Output the [X, Y] coordinate of the center of the cell containing the given text.  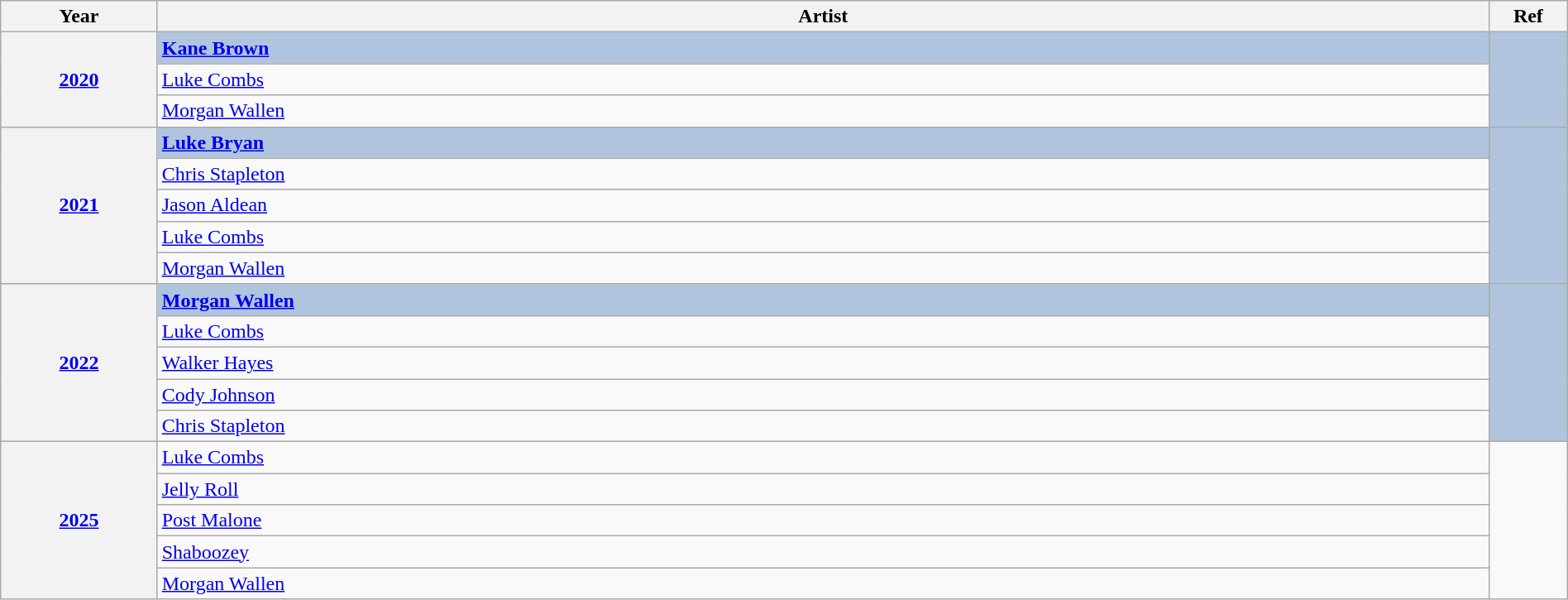
Artist [823, 17]
Walker Hayes [823, 362]
Year [79, 17]
Ref [1528, 17]
2020 [79, 79]
2021 [79, 205]
Cody Johnson [823, 395]
Shaboozey [823, 552]
Post Malone [823, 521]
2025 [79, 521]
Luke Bryan [823, 142]
2022 [79, 362]
Kane Brown [823, 48]
Jason Aldean [823, 205]
Jelly Roll [823, 489]
